Provide the (X, Y) coordinate of the cell's center where the given text is located.  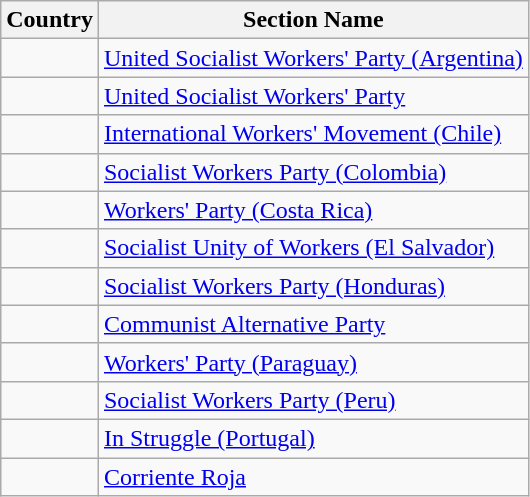
United Socialist Workers' Party (Argentina) (313, 58)
Socialist Workers Party (Peru) (313, 400)
Workers' Party (Paraguay) (313, 362)
Section Name (313, 20)
United Socialist Workers' Party (313, 96)
Workers' Party (Costa Rica) (313, 210)
International Workers' Movement (Chile) (313, 134)
Communist Alternative Party (313, 324)
Socialist Unity of Workers (El Salvador) (313, 248)
In Struggle (Portugal) (313, 438)
Corriente Roja (313, 477)
Country (50, 20)
Socialist Workers Party (Honduras) (313, 286)
Socialist Workers Party (Colombia) (313, 172)
